Return (X, Y) of the center of cell containing provided text 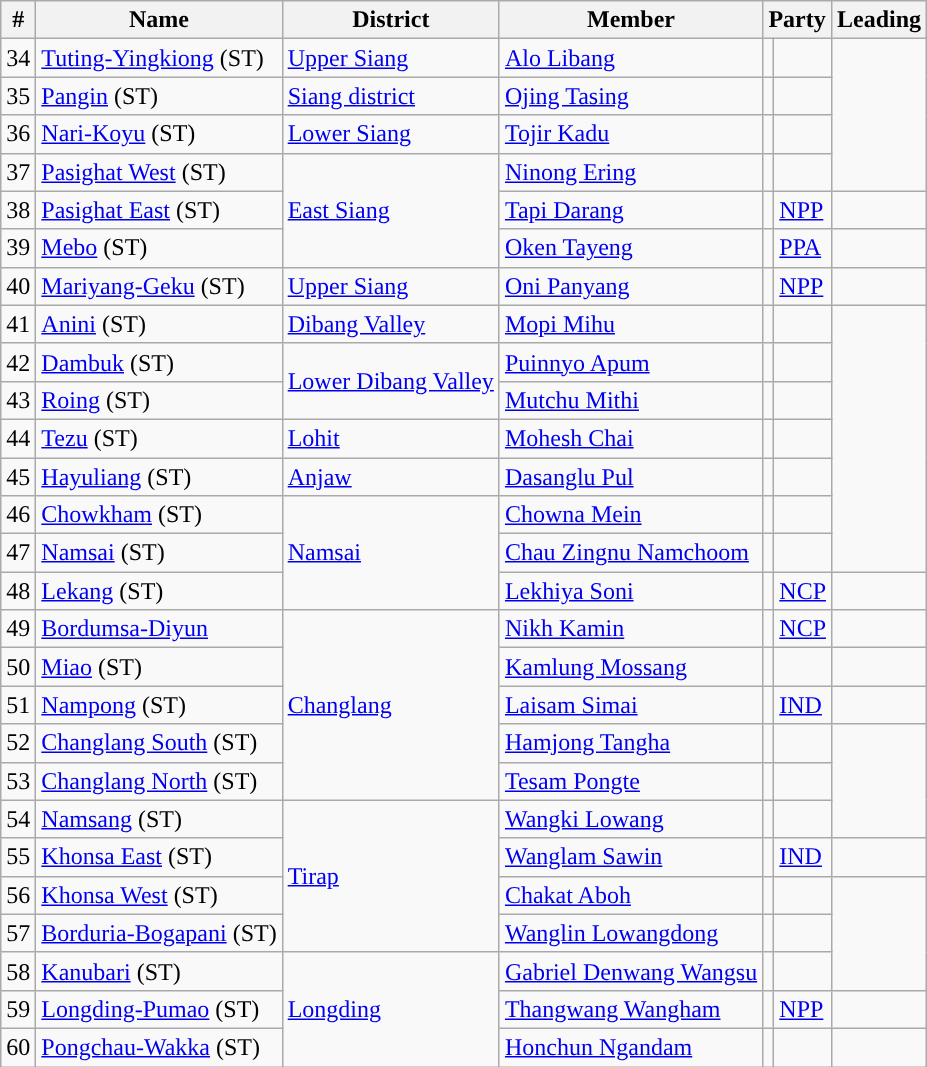
44 (18, 438)
Pongchau-Wakka (ST) (159, 1047)
Lower Dibang Valley (390, 381)
Khonsa East (ST) (159, 857)
Pasighat East (ST) (159, 210)
59 (18, 1009)
Namsang (ST) (159, 819)
48 (18, 591)
Longding-Pumao (ST) (159, 1009)
Tezu (ST) (159, 438)
56 (18, 895)
Dibang Valley (390, 324)
Chakat Aboh (630, 895)
60 (18, 1047)
Nampong (ST) (159, 705)
Member (630, 20)
Honchun Ngandam (630, 1047)
Mutchu Mithi (630, 400)
Laisam Simai (630, 705)
Changlang (390, 705)
42 (18, 362)
Namsai (390, 553)
Tapi Darang (630, 210)
39 (18, 248)
55 (18, 857)
43 (18, 400)
36 (18, 134)
Chowna Mein (630, 515)
Nari-Koyu (ST) (159, 134)
49 (18, 629)
Khonsa West (ST) (159, 895)
35 (18, 96)
Leading (880, 20)
Ojing Tasing (630, 96)
Tuting-Yingkiong (ST) (159, 58)
34 (18, 58)
38 (18, 210)
Wanglam Sawin (630, 857)
37 (18, 172)
Dambuk (ST) (159, 362)
51 (18, 705)
52 (18, 743)
41 (18, 324)
45 (18, 477)
Thangwang Wangham (630, 1009)
54 (18, 819)
Mebo (ST) (159, 248)
Hamjong Tangha (630, 743)
Wanglin Lowangdong (630, 933)
Bordumsa-Diyun (159, 629)
Namsai (ST) (159, 553)
Tirap (390, 876)
Chowkham (ST) (159, 515)
Wangki Lowang (630, 819)
Tojir Kadu (630, 134)
Pangin (ST) (159, 96)
Ninong Ering (630, 172)
47 (18, 553)
PPA (803, 248)
Pasighat West (ST) (159, 172)
50 (18, 667)
58 (18, 971)
Mariyang-Geku (ST) (159, 286)
Lekang (ST) (159, 591)
Alo Libang (630, 58)
46 (18, 515)
Oken Tayeng (630, 248)
53 (18, 781)
Kanubari (ST) (159, 971)
Lekhiya Soni (630, 591)
# (18, 20)
Borduria-Bogapani (ST) (159, 933)
Tesam Pongte (630, 781)
Nikh Kamin (630, 629)
Hayuliang (ST) (159, 477)
Chau Zingnu Namchoom (630, 553)
Party (798, 20)
Mohesh Chai (630, 438)
Oni Panyang (630, 286)
Anjaw (390, 477)
Changlang South (ST) (159, 743)
Anini (ST) (159, 324)
Name (159, 20)
40 (18, 286)
Gabriel Denwang Wangsu (630, 971)
Lower Siang (390, 134)
Longding (390, 1009)
Kamlung Mossang (630, 667)
Mopi Mihu (630, 324)
Siang district (390, 96)
Miao (ST) (159, 667)
57 (18, 933)
Dasanglu Pul (630, 477)
Puinnyo Apum (630, 362)
Changlang North (ST) (159, 781)
Lohit (390, 438)
East Siang (390, 210)
Roing (ST) (159, 400)
District (390, 20)
